Locate the cell with the specified text and output its (x, y) center coordinate. 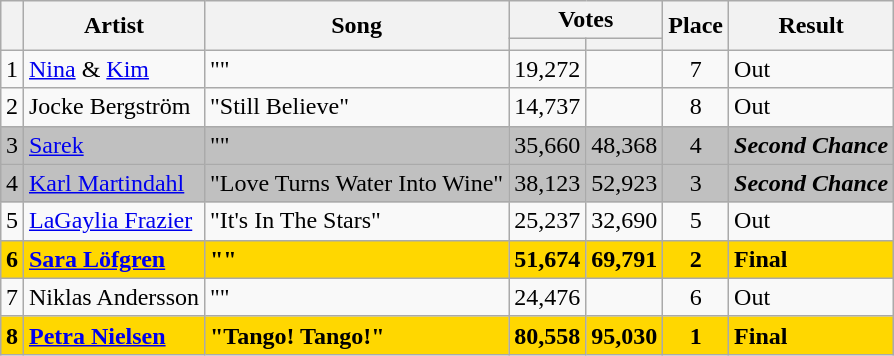
"Love Turns Water Into Wine" (357, 183)
Votes (586, 20)
19,272 (548, 69)
35,660 (548, 145)
14,737 (548, 107)
Petra Nielsen (114, 335)
38,123 (548, 183)
LaGaylia Frazier (114, 221)
Jocke Bergström (114, 107)
69,791 (624, 259)
Place (696, 26)
Sarek (114, 145)
24,476 (548, 297)
Artist (114, 26)
Sara Löfgren (114, 259)
Song (357, 26)
"It's In The Stars" (357, 221)
80,558 (548, 335)
Result (812, 26)
32,690 (624, 221)
95,030 (624, 335)
48,368 (624, 145)
51,674 (548, 259)
Karl Martindahl (114, 183)
Niklas Andersson (114, 297)
25,237 (548, 221)
Nina & Kim (114, 69)
"Tango! Tango!" (357, 335)
"Still Believe" (357, 107)
52,923 (624, 183)
